Return the [x, y] coordinate for the center point of the cell that contains the specified text.  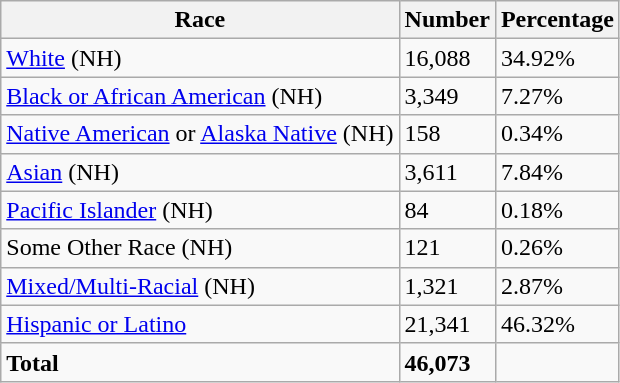
7.27% [557, 96]
84 [447, 210]
Asian (NH) [200, 172]
16,088 [447, 58]
0.34% [557, 134]
Pacific Islander (NH) [200, 210]
Mixed/Multi-Racial (NH) [200, 286]
3,349 [447, 96]
Hispanic or Latino [200, 324]
Some Other Race (NH) [200, 248]
0.26% [557, 248]
3,611 [447, 172]
0.18% [557, 210]
121 [447, 248]
Native American or Alaska Native (NH) [200, 134]
Race [200, 20]
Number [447, 20]
Total [200, 362]
46.32% [557, 324]
1,321 [447, 286]
White (NH) [200, 58]
46,073 [447, 362]
2.87% [557, 286]
Black or African American (NH) [200, 96]
Percentage [557, 20]
7.84% [557, 172]
21,341 [447, 324]
34.92% [557, 58]
158 [447, 134]
